Pinpoint the cell where the given text exists, returning its (X, Y) midpoint coordinate. 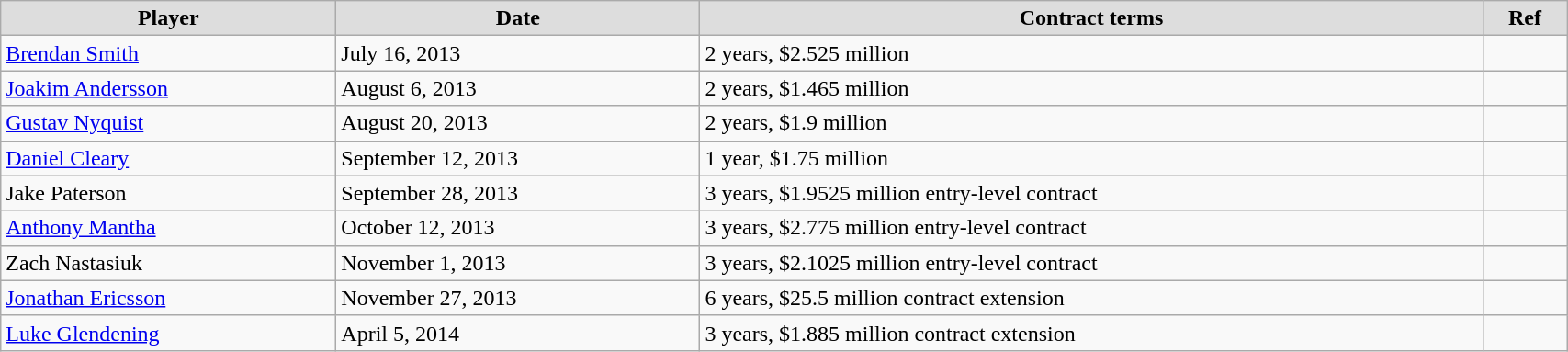
Joakim Andersson (169, 88)
Contract terms (1091, 18)
October 12, 2013 (518, 228)
September 28, 2013 (518, 193)
Jonathan Ericsson (169, 298)
2 years, $1.9 million (1091, 123)
Gustav Nyquist (169, 123)
Ref (1525, 18)
August 6, 2013 (518, 88)
2 years, $1.465 million (1091, 88)
1 year, $1.75 million (1091, 158)
3 years, $2.1025 million entry-level contract (1091, 263)
November 1, 2013 (518, 263)
November 27, 2013 (518, 298)
April 5, 2014 (518, 333)
3 years, $2.775 million entry-level contract (1091, 228)
Zach Nastasiuk (169, 263)
September 12, 2013 (518, 158)
Brendan Smith (169, 53)
Anthony Mantha (169, 228)
August 20, 2013 (518, 123)
Player (169, 18)
2 years, $2.525 million (1091, 53)
Jake Paterson (169, 193)
Date (518, 18)
3 years, $1.885 million contract extension (1091, 333)
Luke Glendening (169, 333)
6 years, $25.5 million contract extension (1091, 298)
July 16, 2013 (518, 53)
Daniel Cleary (169, 158)
3 years, $1.9525 million entry-level contract (1091, 193)
